Extract the [x, y] coordinate from the center of the cell holding the provided text.  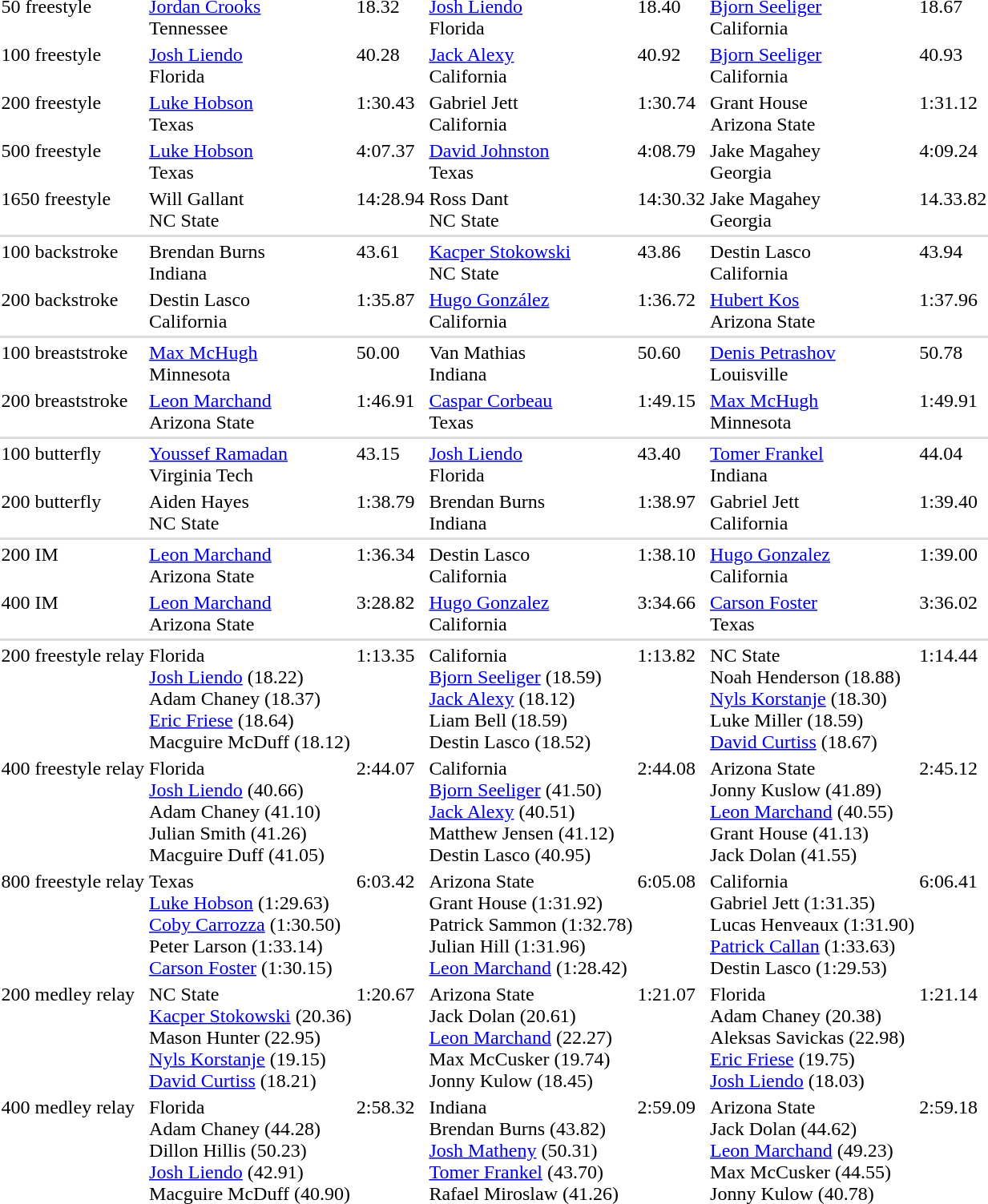
1:21.07 [671, 1037]
1:20.67 [390, 1037]
3:28.82 [390, 614]
NC StateNoah Henderson (18.88)Nyls Korstanje (18.30)Luke Miller (18.59) David Curtiss (18.67) [813, 699]
Florida Josh Liendo (40.66) Adam Chaney (41.10) Julian Smith (41.26) Macguire Duff (41.05) [251, 811]
50.00 [390, 364]
David JohnstonTexas [530, 162]
1:30.74 [671, 114]
43.86 [671, 263]
1:30.43 [390, 114]
4:09.24 [954, 162]
14:28.94 [390, 210]
1:35.87 [390, 311]
1:37.96 [954, 311]
1:39.00 [954, 566]
200 freestyle relay [73, 699]
2:44.08 [671, 811]
2:45.12 [954, 811]
200 butterfly [73, 513]
400 freestyle relay [73, 811]
Tomer FrankelIndiana [813, 465]
1:14.44 [954, 699]
1:38.79 [390, 513]
1:13.35 [390, 699]
1:38.10 [671, 566]
6:06.41 [954, 924]
44.04 [954, 465]
43.40 [671, 465]
40.28 [390, 66]
1:21.14 [954, 1037]
FloridaAdam Chaney (20.38) Aleksas Savickas (22.98) Eric Friese (19.75) Josh Liendo (18.03) [813, 1037]
200 medley relay [73, 1037]
1:13.82 [671, 699]
50.60 [671, 364]
100 backstroke [73, 263]
2:44.07 [390, 811]
200 freestyle [73, 114]
Will GallantNC State [251, 210]
1:31.12 [954, 114]
1:49.91 [954, 412]
1:38.97 [671, 513]
Bjorn SeeligerCalifornia [813, 66]
43.15 [390, 465]
Texas Luke Hobson (1:29.63) Coby Carrozza (1:30.50) Peter Larson (1:33.14) Carson Foster (1:30.15) [251, 924]
California Gabriel Jett (1:31.35) Lucas Henveaux (1:31.90) Patrick Callan (1:33.63) Destin Lasco (1:29.53) [813, 924]
Van MathiasIndiana [530, 364]
Hugo GonzálezCalifornia [530, 311]
100 freestyle [73, 66]
1:36.72 [671, 311]
Carson FosterTexas [813, 614]
40.93 [954, 66]
200 backstroke [73, 311]
Arizona State Grant House (1:31.92) Patrick Sammon (1:32.78) Julian Hill (1:31.96) Leon Marchand (1:28.42) [530, 924]
FloridaJosh Liendo (18.22)Adam Chaney (18.37)Eric Friese (18.64)Macguire McDuff (18.12) [251, 699]
6:05.08 [671, 924]
1:46.91 [390, 412]
100 butterfly [73, 465]
100 breaststroke [73, 364]
1650 freestyle [73, 210]
Ross DantNC State [530, 210]
200 IM [73, 566]
50.78 [954, 364]
Arizona State Jack Dolan (20.61) Leon Marchand (22.27) Max McCusker (19.74) Jonny Kulow (18.45) [530, 1037]
4:08.79 [671, 162]
NC State Kacper Stokowski (20.36) Mason Hunter (22.95) Nyls Korstanje (19.15) David Curtiss (18.21) [251, 1037]
CaliforniaBjorn Seeliger (18.59)Jack Alexy (18.12) Liam Bell (18.59) Destin Lasco (18.52) [530, 699]
Caspar CorbeauTexas [530, 412]
1:36.34 [390, 566]
40.92 [671, 66]
1:49.15 [671, 412]
Denis PetrashovLouisville [813, 364]
6:03.42 [390, 924]
500 freestyle [73, 162]
4:07.37 [390, 162]
Aiden HayesNC State [251, 513]
California Bjorn Seeliger (41.50) Jack Alexy (40.51) Matthew Jensen (41.12) Destin Lasco (40.95) [530, 811]
3:36.02 [954, 614]
Kacper StokowskiNC State [530, 263]
Arizona State Jonny Kuslow (41.89) Leon Marchand (40.55) Grant House (41.13) Jack Dolan (41.55) [813, 811]
43.61 [390, 263]
Grant HouseArizona State [813, 114]
Hubert KosArizona State [813, 311]
3:34.66 [671, 614]
14:30.32 [671, 210]
43.94 [954, 263]
800 freestyle relay [73, 924]
Youssef RamadanVirginia Tech [251, 465]
400 IM [73, 614]
Jack AlexyCalifornia [530, 66]
200 breaststroke [73, 412]
1:39.40 [954, 513]
14.33.82 [954, 210]
